Return (x, y) of the center of cell containing provided text 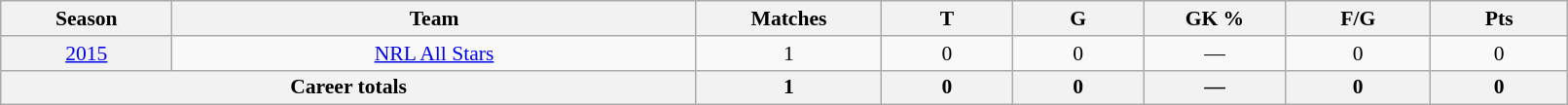
Matches (788, 18)
2015 (87, 53)
T (948, 18)
Career totals (348, 87)
F/G (1358, 18)
Season (87, 18)
Team (434, 18)
Pts (1499, 18)
NRL All Stars (434, 53)
GK % (1215, 18)
G (1078, 18)
